Capture the cell that displays the provided text and extract its [X, Y] central coordinate. 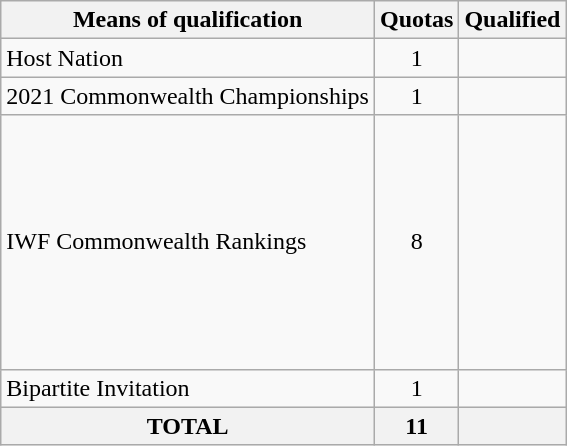
Quotas [416, 20]
Host Nation [188, 58]
2021 Commonwealth Championships [188, 96]
8 [416, 242]
IWF Commonwealth Rankings [188, 242]
11 [416, 426]
Means of qualification [188, 20]
TOTAL [188, 426]
Bipartite Invitation [188, 388]
Qualified [512, 20]
